Extract the (x, y) coordinate from the center of the cell holding the provided text.  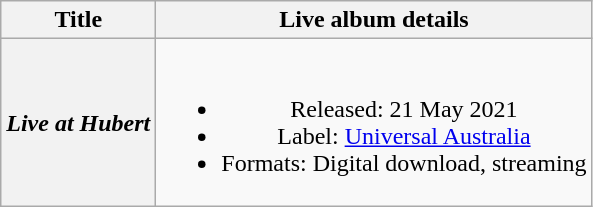
Released: 21 May 2021Label: Universal AustraliaFormats: Digital download, streaming (374, 122)
Live album details (374, 20)
Title (78, 20)
Live at Hubert (78, 122)
